Provide the (X, Y) coordinate of the cell's center where the given text is located.  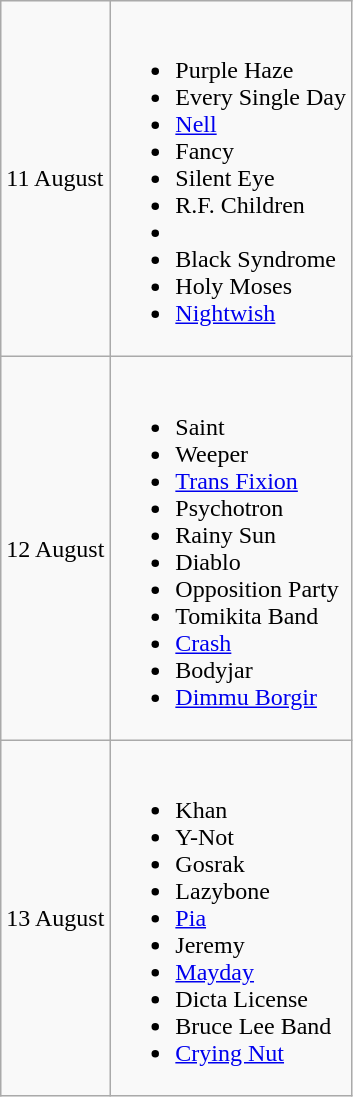
12 August (56, 548)
13 August (56, 918)
Purple Haze Every Single Day Nell Fancy Silent Eye R.F. Children Black Syndrome Holy Moses Nightwish (231, 179)
11 August (56, 179)
Khan Y-Not Gosrak Lazybone Pia Jeremy Mayday Dicta License Bruce Lee Band Crying Nut (231, 918)
Saint Weeper Trans Fixion Psychotron Rainy Sun Diablo Opposition Party Tomikita Band Crash Bodyjar Dimmu Borgir (231, 548)
